Return the [X, Y] coordinate for the center point of the cell that contains the specified text.  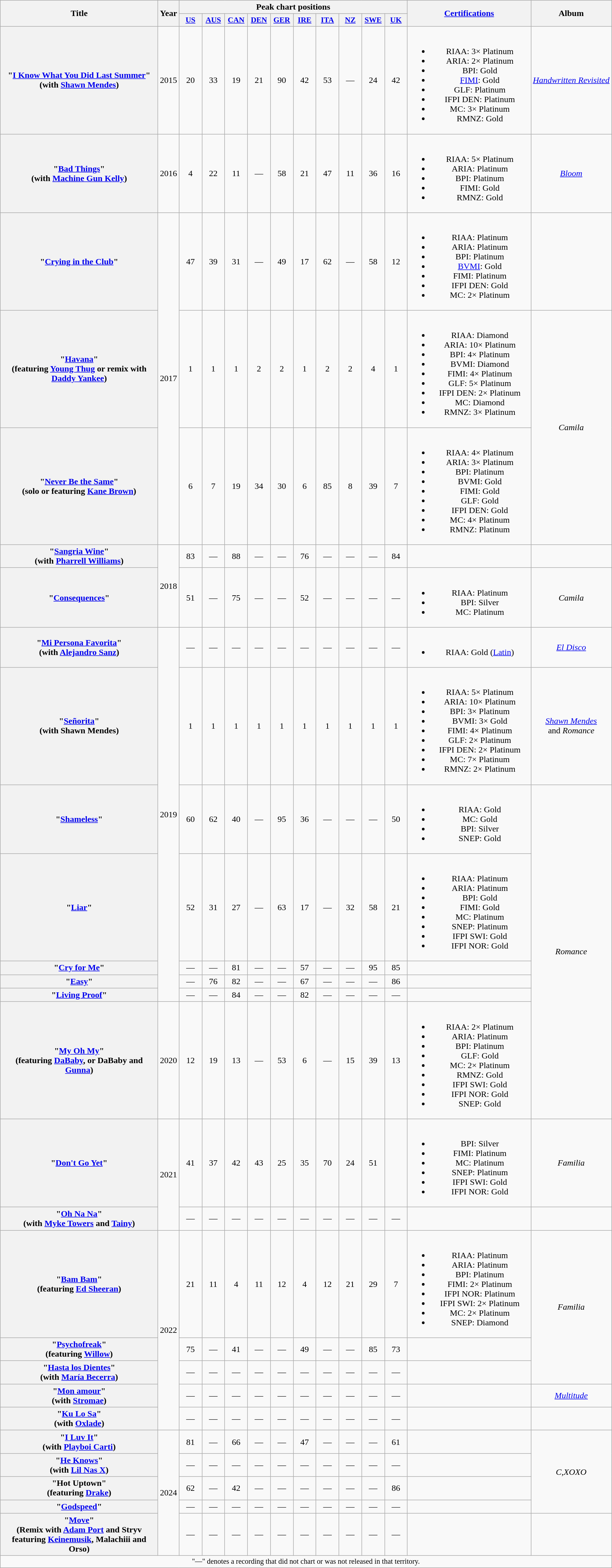
2022 [169, 1330]
66 [236, 1442]
2017 [169, 379]
NZ [350, 20]
2020 [169, 1060]
RIAA: DiamondARIA: 10× PlatinumBPI: 4× PlatinumBVMI: DiamondFIMI: 4× PlatinumGLF: 5× PlatinumIFPI DEN: 2× PlatinumMC: DiamondRMNZ: 3× Platinum [469, 369]
RIAA: PlatinumARIA: PlatinumBPI: PlatinumFIMI: 2× PlatinumIFPI NOR: PlatinumIFPI SWI: 2× PlatinumMC: 2× PlatinumSNEP: Diamond [469, 1284]
UK [396, 20]
25 [282, 1163]
US [190, 20]
Multitude [571, 1395]
El Disco [571, 648]
RIAA: 5× PlatinumARIA: PlatinumBPI: PlatinumFIMI: GoldRMNZ: Gold [469, 173]
"—" denotes a recording that did not chart or was not released in that territory. [306, 1562]
SWE [373, 20]
35 [305, 1163]
RIAA: 4× PlatinumARIA: 3× PlatinumBPI: PlatinumBVMI: GoldFIMI: GoldGLF: GoldIFPI DEN: GoldMC: 4× PlatinumRMNZ: Platinum [469, 486]
DEN [259, 20]
2015 [169, 80]
"Godspeed" [79, 1506]
BPI: SilverFIMI: PlatinumMC: PlatinumSNEP: PlatinumIFPI SWI: GoldIFPI NOR: Gold [469, 1163]
"I Luv It"(with Playboi Carti) [79, 1442]
"Havana"(featuring Young Thug or remix with Daddy Yankee) [79, 369]
2021 [169, 1174]
RIAA: PlatinumBPI: SilverMC: Platinum [469, 598]
RIAA: PlatinumARIA: PlatinumBPI: GoldFIMI: GoldMC: PlatinumSNEP: PlatinumIFPI SWI: GoldIFPI NOR: Gold [469, 907]
"Move"(Remix with Adam Port and Stryv featuring Keinemusik, Malachiii and Orso) [79, 1534]
"Crying in the Club" [79, 262]
Year [169, 14]
"Don't Go Yet" [79, 1163]
2024 [169, 1493]
70 [328, 1163]
Album [571, 14]
"He Knows"(with Lil Nas X) [79, 1465]
29 [373, 1284]
"Mon amour"(with Stromae) [79, 1395]
88 [236, 556]
"Sangria Wine"(with Pharrell Williams) [79, 556]
61 [396, 1442]
Bloom [571, 173]
"Bad Things"(with Machine Gun Kelly) [79, 173]
50 [396, 819]
Shawn Mendesand Romance [571, 726]
Title [79, 14]
RIAA: 2× PlatinumARIA: PlatinumBPI: PlatinumGLF: GoldMC: 2× PlatinumRMNZ: GoldIFPI SWI: GoldIFPI NOR: GoldSNEP: Gold [469, 1060]
20 [190, 80]
15 [350, 1060]
34 [259, 486]
33 [213, 80]
AUS [213, 20]
RIAA: 3× PlatinumARIA: 2× PlatinumBPI: GoldFIMI: GoldGLF: PlatinumIFPI DEN: PlatinumMC: 3× PlatinumRMNZ: Gold [469, 80]
"Easy" [79, 981]
"Never Be the Same"(solo or featuring Kane Brown) [79, 486]
32 [350, 907]
"My Oh My"(featuring DaBaby, or DaBaby and Gunna) [79, 1060]
"Liar" [79, 907]
"Psychofreak"(featuring Willow) [79, 1349]
C,XOXO [571, 1472]
IRE [305, 20]
"Señorita"(with Shawn Mendes) [79, 726]
22 [213, 173]
GER [282, 20]
ITA [328, 20]
Handwritten Revisited [571, 80]
63 [282, 907]
"Living Proof" [79, 995]
40 [236, 819]
RIAA: Gold (Latin) [469, 648]
2018 [169, 586]
"Oh Na Na"(with Myke Towers and Tainy) [79, 1218]
"Consequences" [79, 598]
57 [305, 968]
8 [350, 486]
27 [236, 907]
67 [305, 981]
RIAA: GoldMC: GoldBPI: SilverSNEP: Gold [469, 819]
37 [213, 1163]
30 [282, 486]
90 [282, 80]
"Hot Uptown"(featuring Drake) [79, 1488]
43 [259, 1163]
"Ku Lo Sa"(with Oxlade) [79, 1419]
16 [396, 173]
Peak chart positions [293, 7]
"Hasta los Dientes"(with María Becerra) [79, 1373]
73 [396, 1349]
"Bam Bam"(featuring Ed Sheeran) [79, 1284]
"Shameless" [79, 819]
83 [190, 556]
CAN [236, 20]
"Mi Persona Favorita"(with Alejandro Sanz) [79, 648]
2019 [169, 814]
2016 [169, 173]
"Cry for Me" [79, 968]
"I Know What You Did Last Summer"(with Shawn Mendes) [79, 80]
RIAA: PlatinumARIA: PlatinumBPI: PlatinumBVMI: GoldFIMI: PlatinumIFPI DEN: GoldMC: 2× Platinum [469, 262]
Certifications [469, 14]
60 [190, 819]
Romance [571, 951]
